Pinpoint the cell where the given text exists, returning its [X, Y] midpoint coordinate. 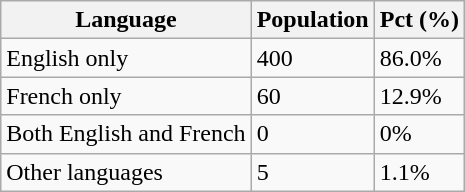
Population [312, 20]
12.9% [419, 96]
Other languages [126, 172]
English only [126, 58]
400 [312, 58]
5 [312, 172]
60 [312, 96]
Pct (%) [419, 20]
Both English and French [126, 134]
1.1% [419, 172]
Language [126, 20]
86.0% [419, 58]
French only [126, 96]
0 [312, 134]
0% [419, 134]
